Identify which cell holds the provided text, then report its [X, Y] central coordinate. 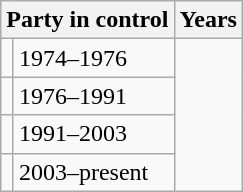
Party in control [88, 20]
2003–present [94, 172]
Years [208, 20]
1991–2003 [94, 134]
1976–1991 [94, 96]
1974–1976 [94, 58]
